From the cell containing the given text, extract its center point as (x, y) coordinate. 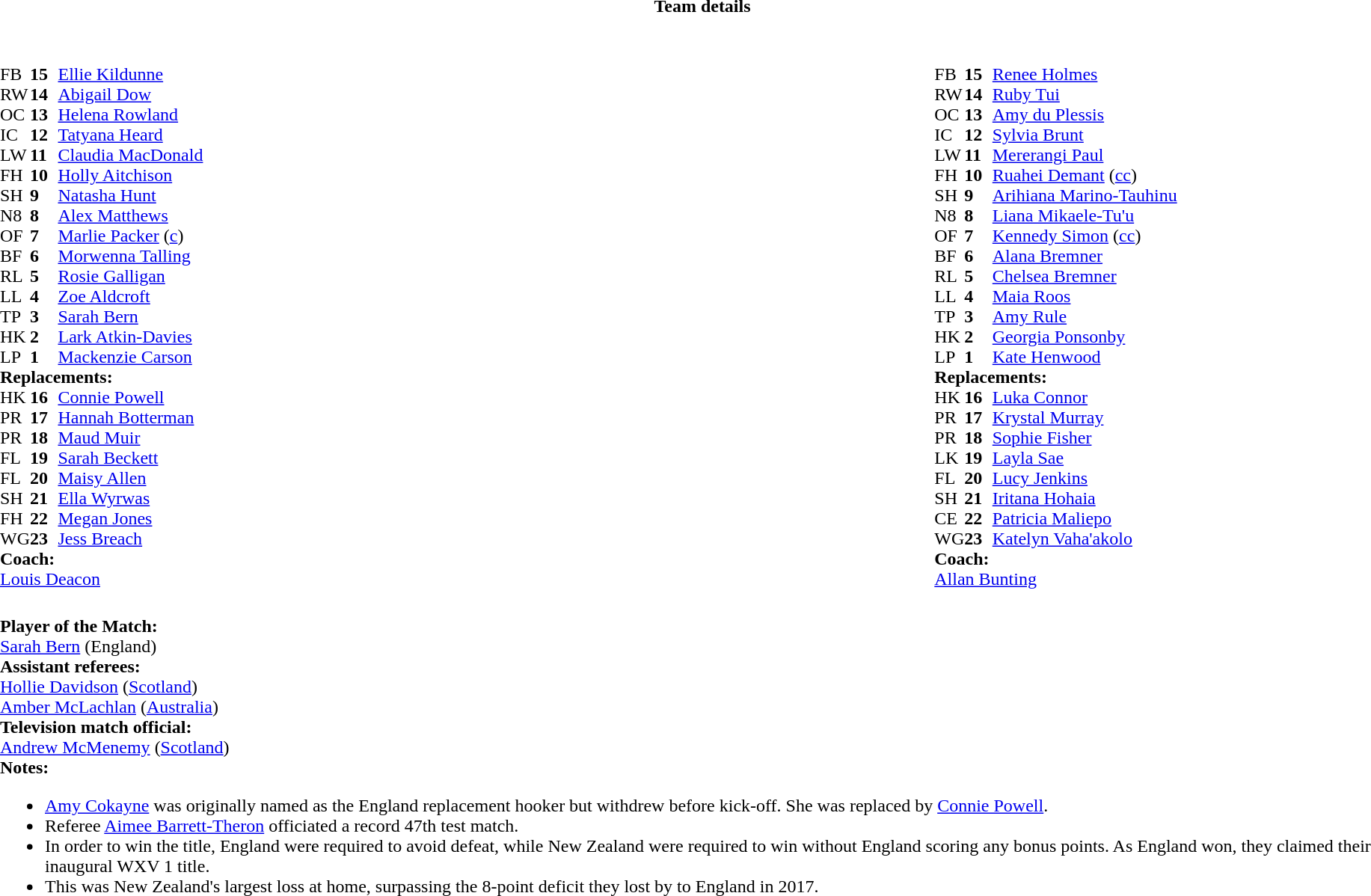
Georgia Ponsonby (1085, 337)
Lucy Jenkins (1085, 479)
Krystal Murray (1085, 417)
Megan Jones (130, 519)
Abigail Dow (130, 94)
Sarah Beckett (130, 458)
Kate Henwood (1085, 358)
Ella Wyrwas (130, 498)
Louis Deacon (102, 579)
LK (949, 458)
Kennedy Simon (cc) (1085, 236)
Ellie Kildunne (130, 75)
Katelyn Vaha'akolo (1085, 538)
Ruby Tui (1085, 94)
Renee Holmes (1085, 75)
Mackenzie Carson (130, 358)
Marlie Packer (c) (130, 236)
Helena Rowland (130, 115)
Ruahei Demant (cc) (1085, 175)
Holly Aitchison (130, 175)
Layla Sae (1085, 458)
Liana Mikaele-Tu'u (1085, 215)
Iritana Hohaia (1085, 498)
Natasha Hunt (130, 196)
Chelsea Bremner (1085, 277)
Alex Matthews (130, 215)
Luka Connor (1085, 398)
Sarah Bern (130, 317)
Maud Muir (130, 438)
Amy du Plessis (1085, 115)
Maisy Allen (130, 479)
Claudia MacDonald (130, 156)
Mererangi Paul (1085, 156)
Allan Bunting (1055, 579)
Amy Rule (1085, 317)
Lark Atkin-Davies (130, 337)
Connie Powell (130, 398)
Sophie Fisher (1085, 438)
Tatyana Heard (130, 135)
Zoe Aldcroft (130, 296)
Patricia Maliepo (1085, 519)
Hannah Botterman (130, 417)
Maia Roos (1085, 296)
Jess Breach (130, 538)
Sylvia Brunt (1085, 135)
Morwenna Talling (130, 256)
CE (949, 519)
Arihiana Marino-Tauhinu (1085, 196)
Rosie Galligan (130, 277)
Alana Bremner (1085, 256)
